Identify which cell holds the provided text, then report its (X, Y) central coordinate. 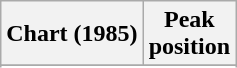
Chart (1985) (72, 34)
Peakposition (189, 34)
